Capture the cell that displays the provided text and extract its (x, y) central coordinate. 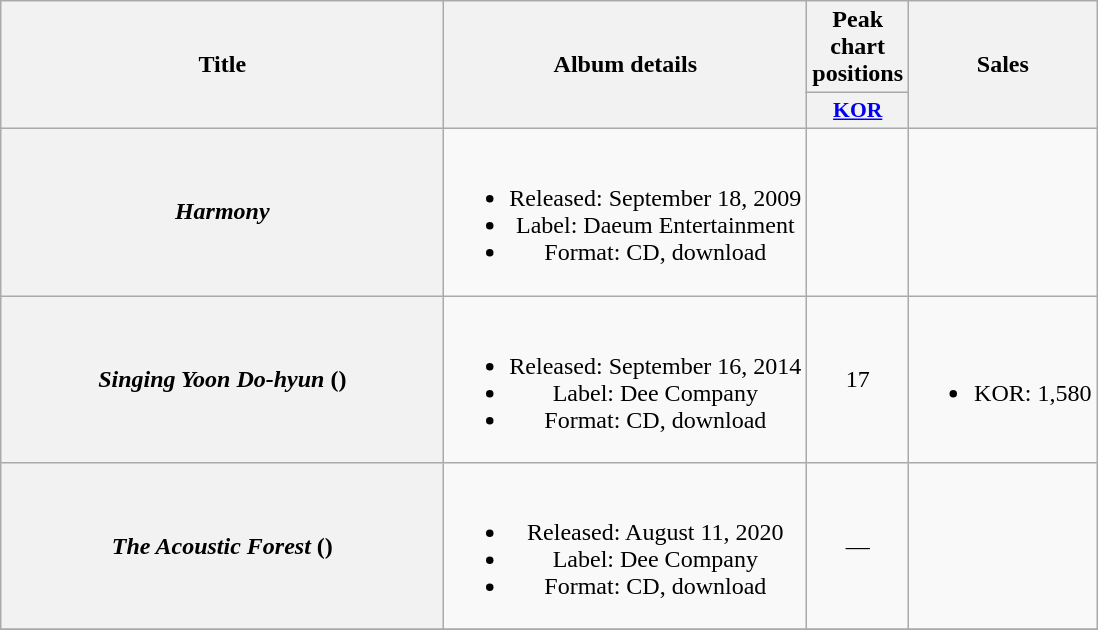
Released: August 11, 2020Label: Dee CompanyFormat: CD, download (626, 546)
Released: September 16, 2014Label: Dee CompanyFormat: CD, download (626, 380)
Released: September 18, 2009Label: Daeum EntertainmentFormat: CD, download (626, 212)
Title (222, 65)
Album details (626, 65)
Peak chart positions (858, 47)
KOR (858, 111)
Singing Yoon Do-hyun () (222, 380)
KOR: 1,580 (1003, 380)
Harmony (222, 212)
— (858, 546)
17 (858, 380)
The Acoustic Forest () (222, 546)
Sales (1003, 65)
